Output the (x, y) coordinate of the center of the cell containing the given text.  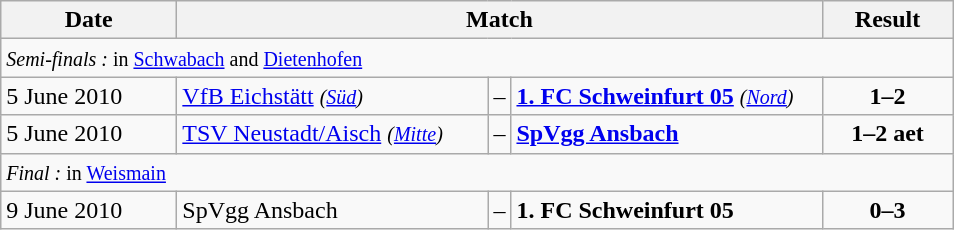
TSV Neustadt/Aisch (Mitte) (332, 134)
1–2 aet (888, 134)
VfB Eichstätt (Süd) (332, 96)
Match (500, 20)
Final : in Weismain (477, 172)
Result (888, 20)
Semi-finals : in Schwabach and Dietenhofen (477, 58)
Date (89, 20)
1–2 (888, 96)
9 June 2010 (89, 210)
1. FC Schweinfurt 05 (666, 210)
0–3 (888, 210)
1. FC Schweinfurt 05 (Nord) (666, 96)
